For the text-containing cell, return its midpoint in [x, y] coordinate format. 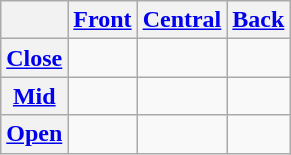
Mid [34, 96]
Central [182, 20]
Front [102, 20]
Back [258, 20]
Close [34, 58]
Open [34, 134]
